Extract the [x, y] coordinate from the center of the cell holding the provided text.  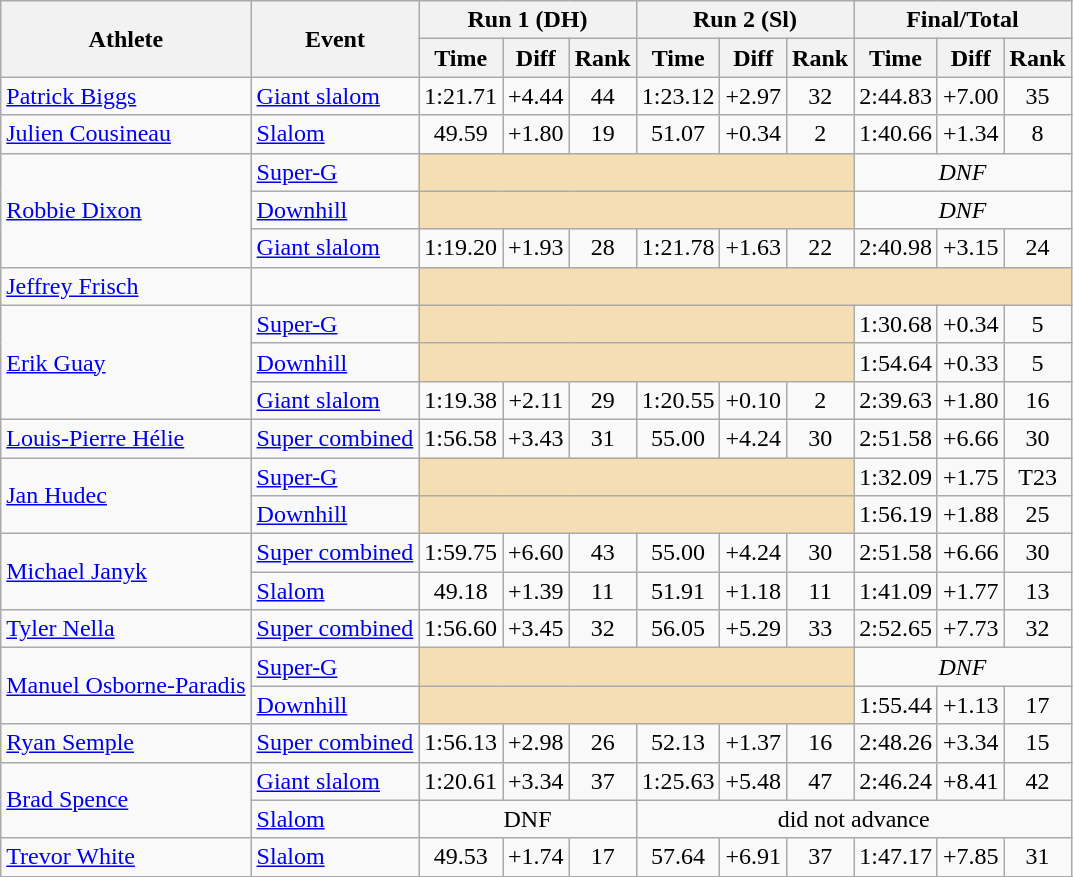
+1.37 [754, 743]
Patrick Biggs [126, 96]
24 [1038, 248]
2:52.65 [896, 629]
19 [602, 134]
22 [820, 248]
1:30.68 [896, 324]
+0.33 [970, 362]
35 [1038, 96]
1:23.12 [678, 96]
+7.85 [970, 857]
+1.74 [536, 857]
1:19.20 [461, 248]
1:56.19 [896, 515]
1:21.71 [461, 96]
1:56.13 [461, 743]
+7.73 [970, 629]
Robbie Dixon [126, 210]
Trevor White [126, 857]
2:40.98 [896, 248]
+1.77 [970, 591]
Ryan Semple [126, 743]
1:54.64 [896, 362]
+8.41 [970, 781]
49.59 [461, 134]
Jeffrey Frisch [126, 286]
Run 2 (Sl) [744, 20]
2:44.83 [896, 96]
Run 1 (DH) [528, 20]
Brad Spence [126, 800]
Louis-Pierre Hélie [126, 438]
1:20.61 [461, 781]
1:21.78 [678, 248]
1:25.63 [678, 781]
+1.39 [536, 591]
2:39.63 [896, 400]
+1.13 [970, 705]
+2.98 [536, 743]
43 [602, 553]
33 [820, 629]
1:32.09 [896, 477]
26 [602, 743]
Erik Guay [126, 362]
44 [602, 96]
15 [1038, 743]
+5.29 [754, 629]
+1.18 [754, 591]
1:55.44 [896, 705]
1:59.75 [461, 553]
29 [602, 400]
+1.75 [970, 477]
47 [820, 781]
+6.60 [536, 553]
1:19.38 [461, 400]
52.13 [678, 743]
+2.97 [754, 96]
Tyler Nella [126, 629]
+3.15 [970, 248]
+2.11 [536, 400]
+4.44 [536, 96]
+3.45 [536, 629]
+5.48 [754, 781]
Michael Janyk [126, 572]
1:40.66 [896, 134]
+7.00 [970, 96]
56.05 [678, 629]
1:47.17 [896, 857]
Final/Total [962, 20]
8 [1038, 134]
1:41.09 [896, 591]
28 [602, 248]
49.18 [461, 591]
51.91 [678, 591]
1:20.55 [678, 400]
did not advance [854, 819]
1:56.58 [461, 438]
51.07 [678, 134]
42 [1038, 781]
+1.63 [754, 248]
Manuel Osborne-Paradis [126, 686]
+0.10 [754, 400]
+1.34 [970, 134]
1:56.60 [461, 629]
Jan Hudec [126, 496]
49.53 [461, 857]
Event [335, 39]
+1.93 [536, 248]
+1.88 [970, 515]
2:46.24 [896, 781]
2:48.26 [896, 743]
25 [1038, 515]
+3.43 [536, 438]
57.64 [678, 857]
+6.91 [754, 857]
Athlete [126, 39]
Julien Cousineau [126, 134]
13 [1038, 591]
T23 [1038, 477]
